From the cell containing the given text, extract its center point as (X, Y) coordinate. 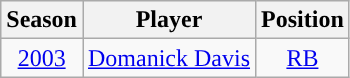
Season (42, 20)
Domanick Davis (168, 58)
Player (168, 20)
2003 (42, 58)
Position (303, 20)
RB (303, 58)
